Output the [X, Y] coordinate of the center of the cell containing the given text.  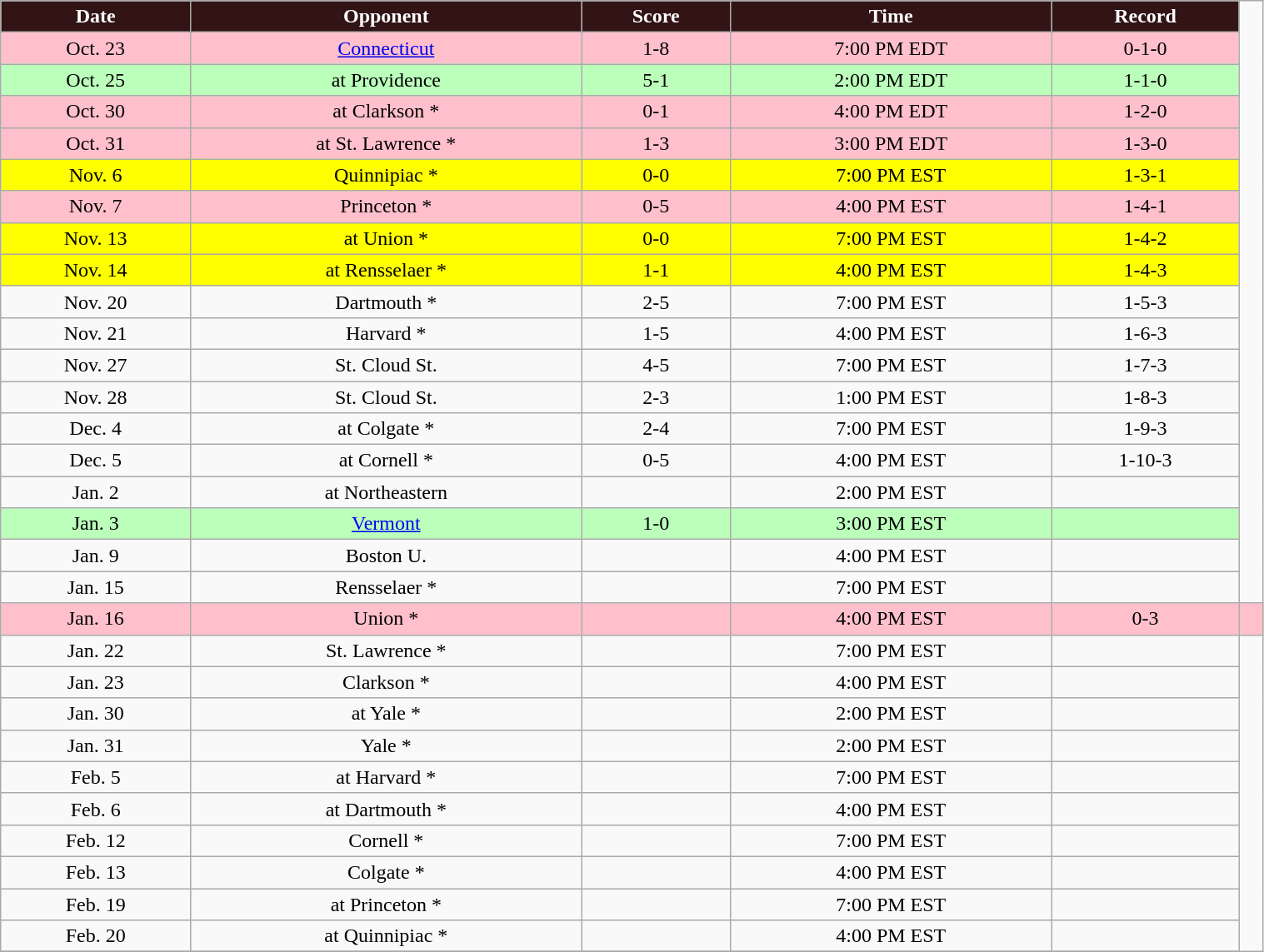
Feb. 19 [96, 904]
Colgate * [387, 872]
Date [96, 17]
Nov. 6 [96, 175]
at Providence [387, 80]
1-1 [656, 270]
3:00 PM EST [891, 524]
Feb. 6 [96, 809]
Boston U. [387, 556]
1-2-0 [1145, 112]
0-1-0 [1145, 48]
Nov. 28 [96, 397]
at Union * [387, 238]
Time [891, 17]
1-5-3 [1145, 302]
Jan. 3 [96, 524]
1-4-3 [1145, 270]
5-1 [656, 80]
Dec. 4 [96, 429]
0-3 [1145, 619]
Nov. 14 [96, 270]
Clarkson * [387, 682]
Vermont [387, 524]
Jan. 16 [96, 619]
1-10-3 [1145, 461]
1-1-0 [1145, 80]
at Northeastern [387, 492]
4:00 PM EDT [891, 112]
Rensselaer * [387, 587]
0-1 [656, 112]
Opponent [387, 17]
1-0 [656, 524]
1-8-3 [1145, 397]
Jan. 30 [96, 714]
1-4-1 [1145, 207]
at Clarkson * [387, 112]
at Rensselaer * [387, 270]
at St. Lawrence * [387, 143]
Score [656, 17]
3:00 PM EDT [891, 143]
at Cornell * [387, 461]
Jan. 15 [96, 587]
Dartmouth * [387, 302]
1-3-0 [1145, 143]
Oct. 30 [96, 112]
Union * [387, 619]
at Colgate * [387, 429]
Jan. 2 [96, 492]
Feb. 12 [96, 840]
Nov. 27 [96, 365]
1-6-3 [1145, 333]
Feb. 13 [96, 872]
at Harvard * [387, 777]
Jan. 31 [96, 745]
Nov. 21 [96, 333]
Jan. 9 [96, 556]
Oct. 25 [96, 80]
1-8 [656, 48]
1:00 PM EST [891, 397]
at Dartmouth * [387, 809]
1-4-2 [1145, 238]
at Quinnipiac * [387, 936]
1-5 [656, 333]
Nov. 7 [96, 207]
at Princeton * [387, 904]
Cornell * [387, 840]
Quinnipiac * [387, 175]
1-9-3 [1145, 429]
2-3 [656, 397]
Harvard * [387, 333]
Oct. 31 [96, 143]
St. Lawrence * [387, 650]
Jan. 22 [96, 650]
4-5 [656, 365]
Jan. 23 [96, 682]
1-7-3 [1145, 365]
1-3 [656, 143]
Feb. 20 [96, 936]
Nov. 13 [96, 238]
2-5 [656, 302]
2-4 [656, 429]
Oct. 23 [96, 48]
Record [1145, 17]
Dec. 5 [96, 461]
Yale * [387, 745]
7:00 PM EDT [891, 48]
1-3-1 [1145, 175]
Princeton * [387, 207]
at Yale * [387, 714]
Connecticut [387, 48]
Nov. 20 [96, 302]
2:00 PM EDT [891, 80]
Feb. 5 [96, 777]
